Determine the [X, Y] coordinate at the center of the cell enclosing the given text.  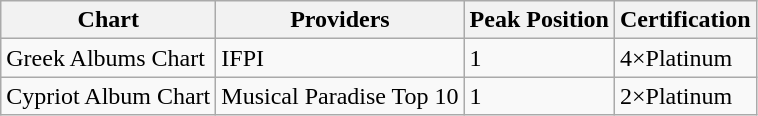
2×Platinum [685, 96]
Musical Paradise Top 10 [340, 96]
Providers [340, 20]
Peak Position [539, 20]
Cypriot Album Chart [108, 96]
IFPI [340, 58]
Certification [685, 20]
4×Platinum [685, 58]
Greek Albums Chart [108, 58]
Chart [108, 20]
